For the text-containing cell, return its midpoint in (X, Y) coordinate format. 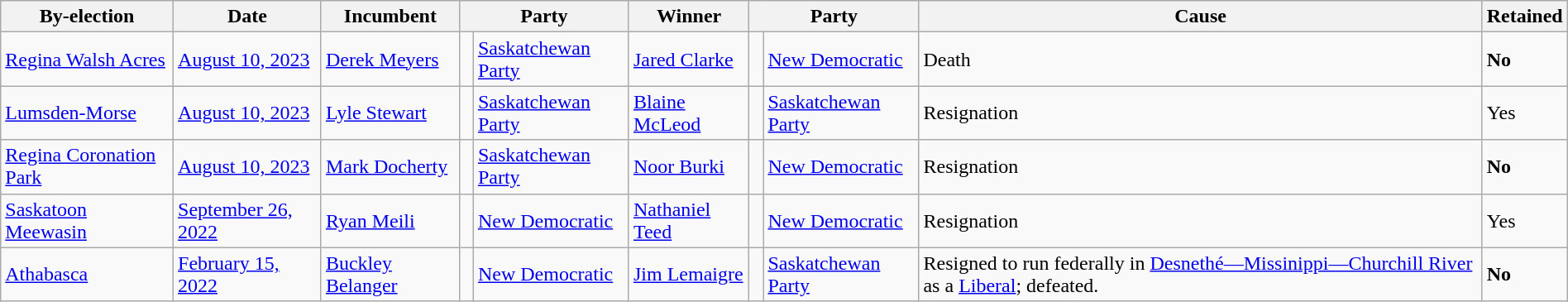
Date (248, 17)
Saskatoon Meewasin (88, 220)
Derek Meyers (390, 60)
Blaine McLeod (688, 113)
Lyle Stewart (390, 113)
Resigned to run federally in Desnethé—Missinippi—Churchill River as a Liberal; defeated. (1201, 275)
Athabasca (88, 275)
Ryan Meili (390, 220)
Nathaniel Teed (688, 220)
February 15, 2022 (248, 275)
Mark Docherty (390, 167)
Noor Burki (688, 167)
Winner (688, 17)
Death (1201, 60)
Lumsden-Morse (88, 113)
Regina Coronation Park (88, 167)
Jim Lemaigre (688, 275)
Jared Clarke (688, 60)
Retained (1525, 17)
Buckley Belanger (390, 275)
Incumbent (390, 17)
By-election (88, 17)
September 26, 2022 (248, 220)
Cause (1201, 17)
Regina Walsh Acres (88, 60)
